Capture the cell that displays the provided text and extract its [X, Y] central coordinate. 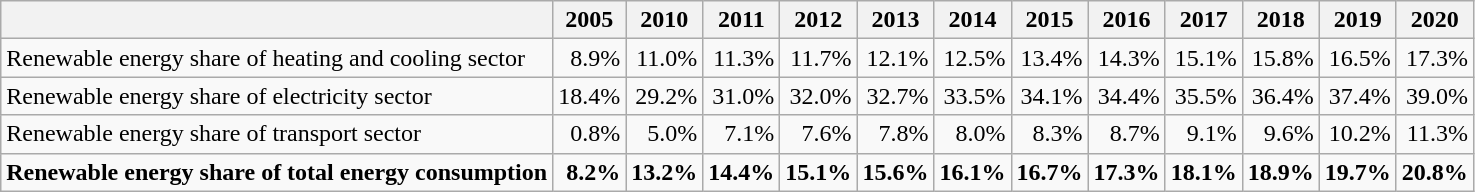
2018 [1280, 20]
11.7% [818, 58]
37.4% [1358, 96]
33.5% [972, 96]
34.4% [1126, 96]
16.5% [1358, 58]
9.6% [1280, 134]
8.3% [1050, 134]
11.0% [664, 58]
2019 [1358, 20]
2014 [972, 20]
15.6% [896, 172]
13.2% [664, 172]
2017 [1204, 20]
2012 [818, 20]
36.4% [1280, 96]
2020 [1434, 20]
5.0% [664, 134]
7.6% [818, 134]
10.2% [1358, 134]
2016 [1126, 20]
15.8% [1280, 58]
14.3% [1126, 58]
2015 [1050, 20]
13.4% [1050, 58]
35.5% [1204, 96]
2011 [742, 20]
8.7% [1126, 134]
8.0% [972, 134]
32.0% [818, 96]
Renewable energy share of transport sector [277, 134]
32.7% [896, 96]
Renewable energy share of total energy consumption [277, 172]
14.4% [742, 172]
12.1% [896, 58]
39.0% [1434, 96]
34.1% [1050, 96]
18.9% [1280, 172]
9.1% [1204, 134]
12.5% [972, 58]
29.2% [664, 96]
18.1% [1204, 172]
8.2% [590, 172]
7.1% [742, 134]
0.8% [590, 134]
19.7% [1358, 172]
2013 [896, 20]
16.1% [972, 172]
7.8% [896, 134]
8.9% [590, 58]
2010 [664, 20]
18.4% [590, 96]
20.8% [1434, 172]
2005 [590, 20]
16.7% [1050, 172]
31.0% [742, 96]
Renewable energy share of electricity sector [277, 96]
Renewable energy share of heating and cooling sector [277, 58]
